Search for the cell housing the specified text and yield its [X, Y] center coordinate. 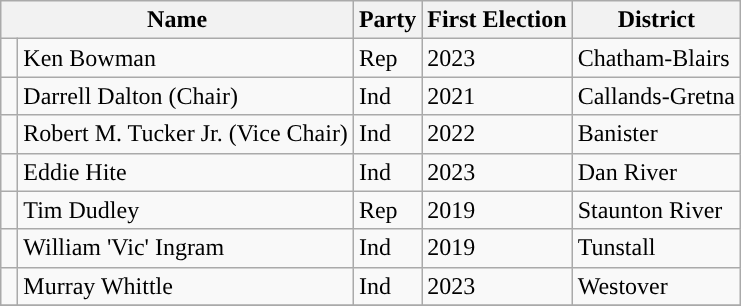
Banister [656, 134]
Robert M. Tucker Jr. (Vice Chair) [186, 134]
Ken Bowman [186, 58]
Darrell Dalton (Chair) [186, 96]
2021 [497, 96]
William 'Vic' Ingram [186, 248]
District [656, 20]
Tim Dudley [186, 210]
Murray Whittle [186, 286]
2022 [497, 134]
Westover [656, 286]
First Election [497, 20]
Name [178, 20]
Tunstall [656, 248]
Callands-Gretna [656, 96]
Staunton River [656, 210]
Chatham-Blairs [656, 58]
Dan River [656, 172]
Party [387, 20]
Eddie Hite [186, 172]
